From the cell containing the given text, extract its center point as [x, y] coordinate. 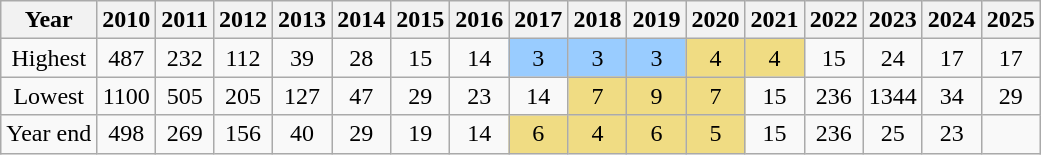
487 [126, 58]
2017 [538, 20]
205 [244, 96]
47 [362, 96]
2011 [185, 20]
269 [185, 134]
1100 [126, 96]
39 [302, 58]
127 [302, 96]
112 [244, 58]
Year end [49, 134]
2019 [656, 20]
156 [244, 134]
2016 [480, 20]
28 [362, 58]
1344 [892, 96]
2022 [834, 20]
Highest [49, 58]
2013 [302, 20]
40 [302, 134]
2014 [362, 20]
24 [892, 58]
19 [420, 134]
2023 [892, 20]
2020 [716, 20]
2025 [1010, 20]
232 [185, 58]
2012 [244, 20]
25 [892, 134]
2021 [774, 20]
2024 [952, 20]
505 [185, 96]
2018 [598, 20]
2010 [126, 20]
Year [49, 20]
34 [952, 96]
9 [656, 96]
Lowest [49, 96]
5 [716, 134]
498 [126, 134]
2015 [420, 20]
